Scan for the cell matching the given text and deliver its [X, Y] coordinate at center. 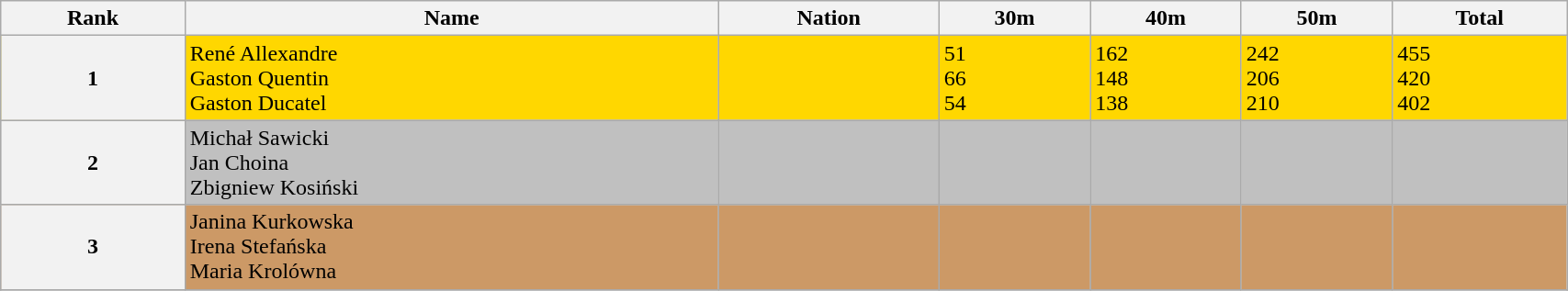
3 [93, 247]
50m [1316, 18]
51 66 54 [1014, 78]
Janina Kurkowska Irena Stefańska Maria Krolówna [452, 247]
Rank [93, 18]
2 [93, 162]
Nation [829, 18]
Name [452, 18]
Total [1480, 18]
455 420 402 [1480, 78]
162 148 138 [1166, 78]
Michał Sawicki Jan Choina Zbigniew Kosiński [452, 162]
242 206 210 [1316, 78]
30m [1014, 18]
1 [93, 78]
40m [1166, 18]
René Allexandre Gaston Quentin Gaston Ducatel [452, 78]
